Find where the given text appears and provide that cell's center as [X, Y] coordinate. 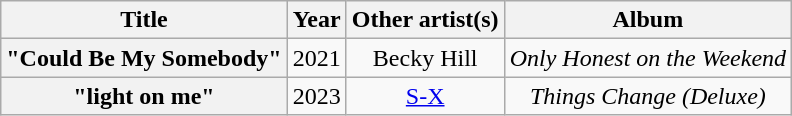
Title [144, 20]
2021 [316, 58]
"Could Be My Somebody" [144, 58]
Only Honest on the Weekend [648, 58]
Things Change (Deluxe) [648, 96]
2023 [316, 96]
Becky Hill [425, 58]
Year [316, 20]
"light on me" [144, 96]
Album [648, 20]
Other artist(s) [425, 20]
S-X [425, 96]
